Capture the cell that displays the provided text and extract its (x, y) central coordinate. 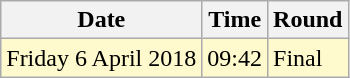
09:42 (235, 58)
Friday 6 April 2018 (102, 58)
Round (308, 20)
Date (102, 20)
Time (235, 20)
Final (308, 58)
